Provide the [x, y] coordinate of the cell's center where the given text is located.  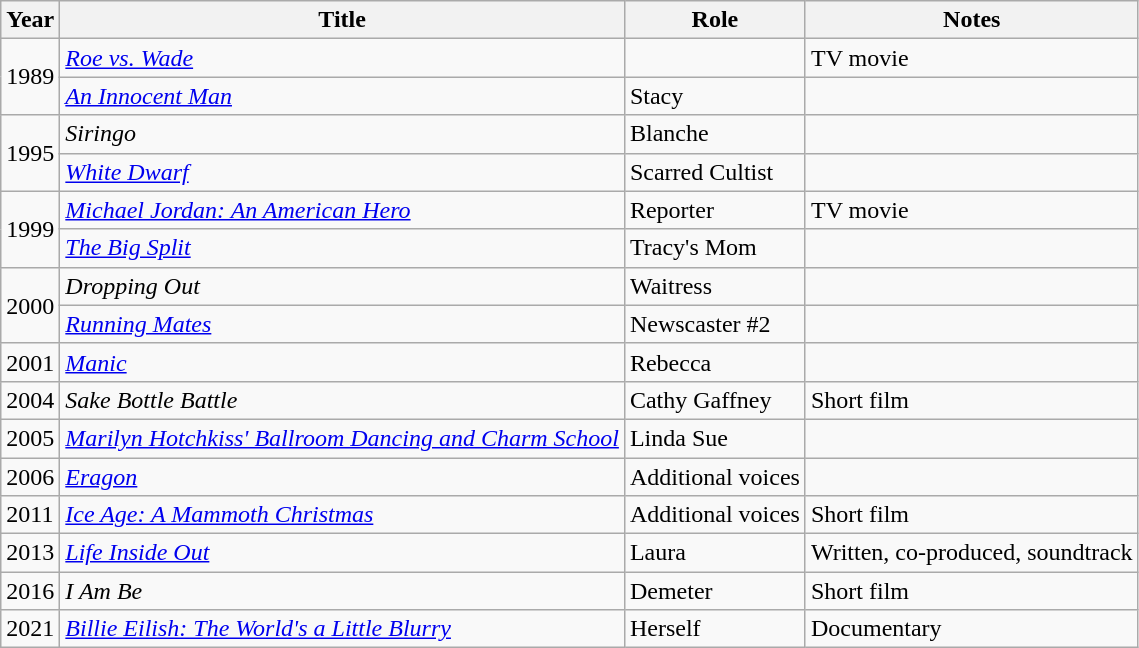
2006 [30, 477]
2013 [30, 553]
I Am Be [342, 591]
Newscaster #2 [714, 324]
2001 [30, 362]
Ice Age: A Mammoth Christmas [342, 515]
White Dwarf [342, 172]
2021 [30, 629]
Sake Bottle Battle [342, 400]
2004 [30, 400]
Laura [714, 553]
Herself [714, 629]
Cathy Gaffney [714, 400]
Stacy [714, 96]
Marilyn Hotchkiss' Ballroom Dancing and Charm School [342, 438]
1995 [30, 153]
Waitress [714, 286]
1989 [30, 77]
2005 [30, 438]
Blanche [714, 134]
Life Inside Out [342, 553]
Reporter [714, 210]
The Big Split [342, 248]
Tracy's Mom [714, 248]
Manic [342, 362]
2016 [30, 591]
Demeter [714, 591]
Notes [972, 20]
Role [714, 20]
Written, co-produced, soundtrack [972, 553]
Linda Sue [714, 438]
Michael Jordan: An American Hero [342, 210]
Scarred Cultist [714, 172]
2000 [30, 305]
Dropping Out [342, 286]
Eragon [342, 477]
1999 [30, 229]
An Innocent Man [342, 96]
2011 [30, 515]
Roe vs. Wade [342, 58]
Rebecca [714, 362]
Billie Eilish: The World's a Little Blurry [342, 629]
Year [30, 20]
Documentary [972, 629]
Title [342, 20]
Siringo [342, 134]
Running Mates [342, 324]
